Scan for the cell matching the given text and deliver its [x, y] coordinate at center. 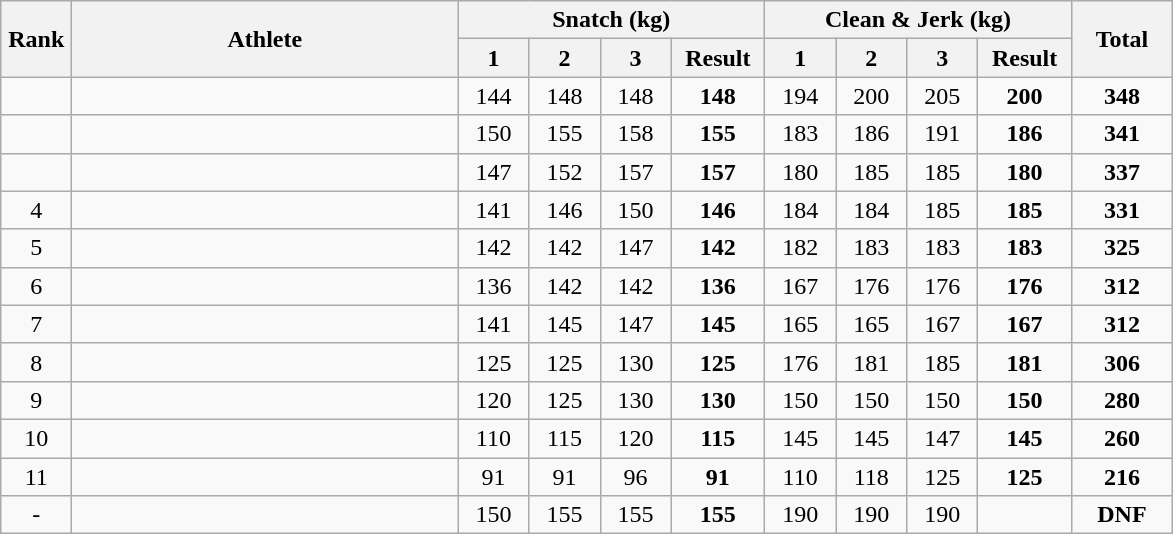
- [36, 515]
306 [1122, 362]
216 [1122, 477]
Athlete [265, 39]
337 [1122, 172]
331 [1122, 210]
9 [36, 400]
182 [800, 248]
Snatch (kg) [612, 20]
152 [564, 172]
191 [942, 134]
325 [1122, 248]
280 [1122, 400]
260 [1122, 438]
194 [800, 96]
8 [36, 362]
96 [636, 477]
158 [636, 134]
Total [1122, 39]
341 [1122, 134]
4 [36, 210]
11 [36, 477]
Clean & Jerk (kg) [918, 20]
348 [1122, 96]
144 [494, 96]
6 [36, 286]
118 [872, 477]
10 [36, 438]
DNF [1122, 515]
5 [36, 248]
7 [36, 324]
Rank [36, 39]
205 [942, 96]
